From the cell containing the given text, extract its center point as (X, Y) coordinate. 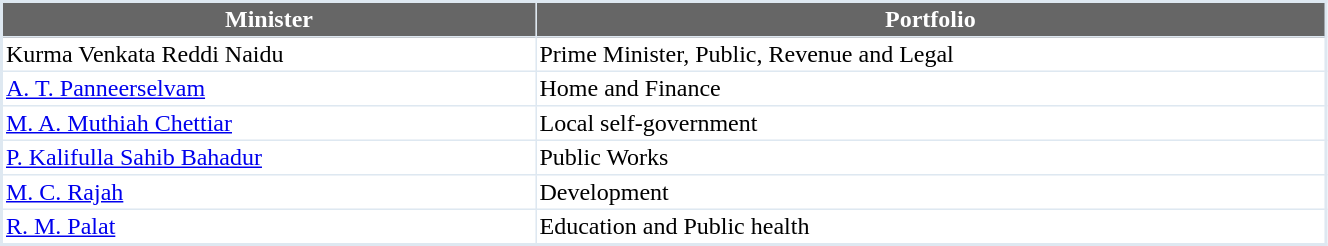
P. Kalifulla Sahib Bahadur (269, 157)
Portfolio (931, 20)
Kurma Venkata Reddi Naidu (269, 54)
A. T. Panneerselvam (269, 88)
Development (931, 192)
Education and Public health (931, 226)
Prime Minister, Public, Revenue and Legal (931, 54)
Minister (269, 20)
Public Works (931, 157)
R. M. Palat (269, 226)
M. C. Rajah (269, 192)
M. A. Muthiah Chettiar (269, 123)
Local self-government (931, 123)
Home and Finance (931, 88)
